Capture the cell that displays the provided text and extract its [x, y] central coordinate. 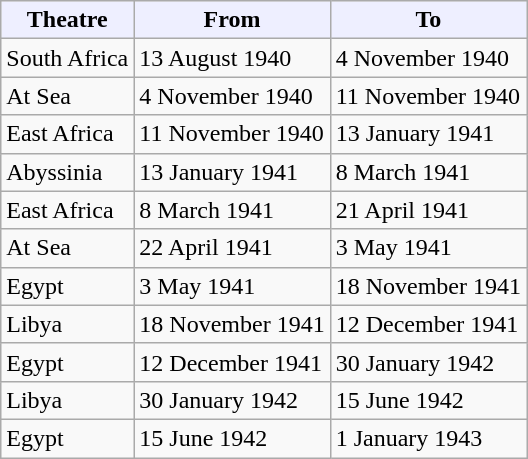
1 January 1943 [428, 438]
Abyssinia [68, 172]
22 April 1941 [232, 248]
From [232, 20]
Theatre [68, 20]
21 April 1941 [428, 210]
13 August 1940 [232, 58]
To [428, 20]
South Africa [68, 58]
